Return (x, y) of the center of cell containing provided text 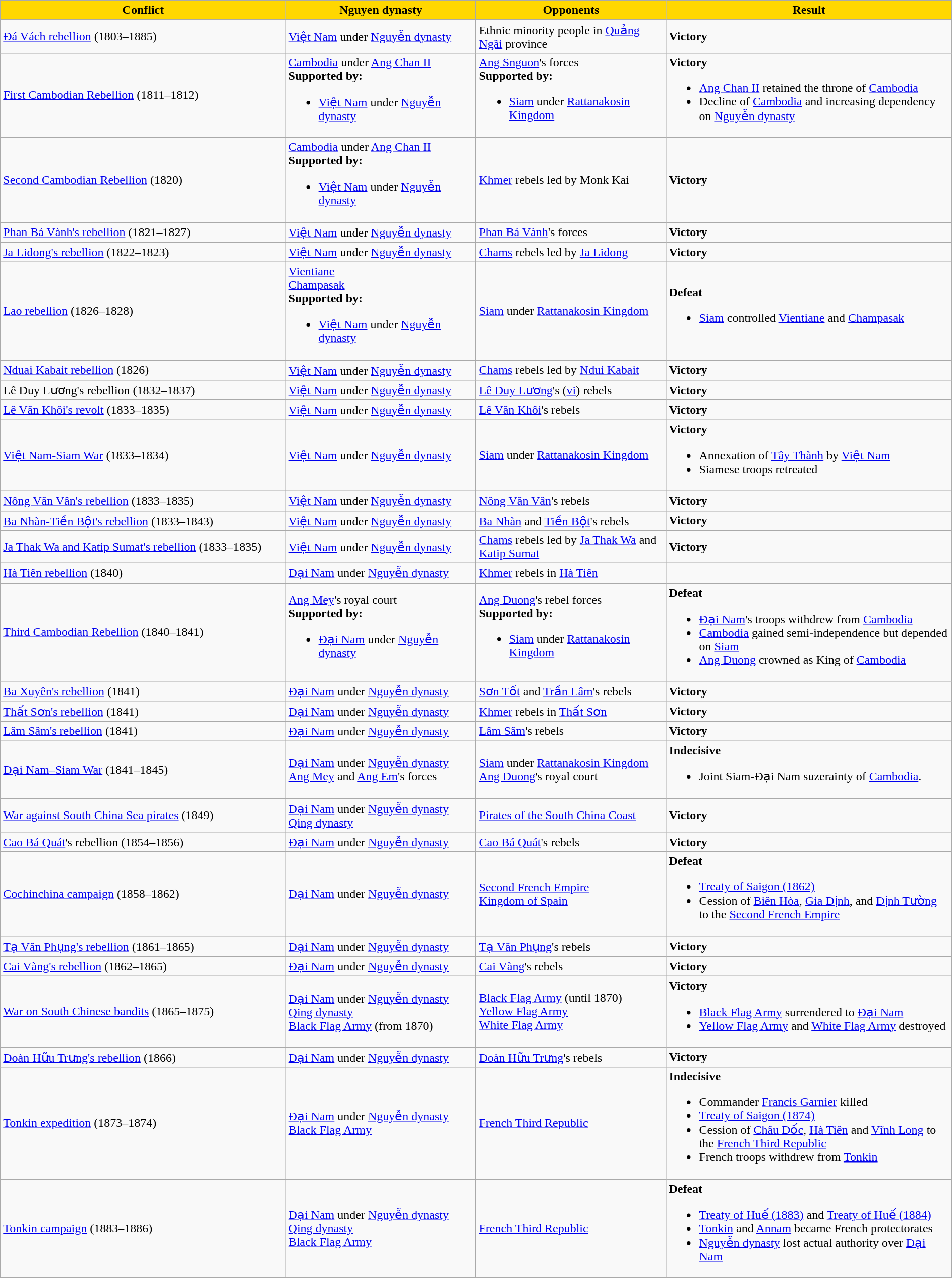
VictoryBlack Flag Army surrendered to Đại NamYellow Flag Army and White Flag Army destroyed (809, 1012)
Việt Nam-Siam War (1833–1834) (143, 455)
Ja Thak Wa and Katip Sumat's rebellion (1833–1835) (143, 547)
Đại Nam under Nguyễn dynasty Black Flag Army (381, 1123)
Siam under Rattanakosin Kingdom Ang Duong's royal court (571, 769)
Second French Empire Kingdom of Spain (571, 894)
Chams rebels led by Ja Lidong (571, 252)
Vientiane Champasak Supported by: Việt Nam under Nguyễn dynasty (381, 311)
Hà Tiên rebellion (1840) (143, 573)
Lê Duy Lương's rebellion (1832–1837) (143, 390)
Black Flag Army (until 1870) Yellow Flag Army White Flag Army (571, 1012)
Tạ Văn Phụng's rebellion (1861–1865) (143, 947)
Đoàn Hữu Trưng's rebels (571, 1057)
Đại Nam under Nguyễn dynasty Qing dynasty Black Flag Army (381, 1228)
Đoàn Hữu Trưng's rebellion (1866) (143, 1057)
Khmer rebels led by Monk Kai (571, 180)
Chams rebels led by Ndui Kabait (571, 370)
Chams rebels led by Ja Thak Wa and Katip Sumat (571, 547)
DefeatTreaty of Saigon (1862)Cession of Biên Hòa, Gia Định, and Định Tường to the Second French Empire (809, 894)
VictoryAng Chan II retained the throne of CambodiaDecline of Cambodia and increasing dependency on Nguyễn dynasty (809, 95)
Ang Duong's rebel forces Supported by: Siam under Rattanakosin Kingdom (571, 632)
Đại Nam under Nguyễn dynasty Qing dynasty (381, 816)
VictoryAnnexation of Tây Thành by Việt NamSiamese troops retreated (809, 455)
Cao Bá Quát's rebellion (1854–1856) (143, 842)
Đại Nam–Siam War (1841–1845) (143, 769)
Lê Duy Lương's (vi) rebels (571, 390)
Nguyen dynasty (381, 10)
Cochinchina campaign (1858–1862) (143, 894)
Ba Xuyên's rebellion (1841) (143, 691)
Đá Vách rebellion (1803–1885) (143, 36)
Nduai Kabait rebellion (1826) (143, 370)
IndecisiveJoint Siam-Đại Nam suzerainty of Cambodia. (809, 769)
Opponents (571, 10)
Đại Nam under Nguyễn dynasty Qing dynasty Black Flag Army (from 1870) (381, 1012)
Ba Nhàn-Tiền Bột's rebellion (1833–1843) (143, 521)
Cao Bá Quát's rebels (571, 842)
Đại Nam under Nguyễn dynasty Ang Mey and Ang Em's forces (381, 769)
Result (809, 10)
First Cambodian Rebellion (1811–1812) (143, 95)
War against South China Sea pirates (1849) (143, 816)
Second Cambodian Rebellion (1820) (143, 180)
Nông Văn Vân's rebellion (1833–1835) (143, 501)
Lâm Sâm's rebels (571, 731)
Thất Sơn's rebellion (1841) (143, 711)
Lâm Sâm's rebellion (1841) (143, 731)
Third Cambodian Rebellion (1840–1841) (143, 632)
Cai Vàng's rebellion (1862–1865) (143, 966)
Tonkin expedition (1873–1874) (143, 1123)
Lê Văn Khôi's rebels (571, 410)
Pirates of the South China Coast (571, 816)
Tạ Văn Phụng's rebels (571, 947)
Lao rebellion (1826–1828) (143, 311)
Cai Vàng's rebels (571, 966)
Phan Bá Vành's forces (571, 232)
Ang Mey's royal court Supported by: Đại Nam under Nguyễn dynasty (381, 632)
Nông Văn Vân's rebels (571, 501)
Khmer rebels in Hà Tiên (571, 573)
Ba Nhàn and Tiền Bột's rebels (571, 521)
Ja Lidong's rebellion (1822–1823) (143, 252)
Phan Bá Vành's rebellion (1821–1827) (143, 232)
DefeatSiam controlled Vientiane and Champasak (809, 311)
Lê Văn Khôi's revolt (1833–1835) (143, 410)
War on South Chinese bandits (1865–1875) (143, 1012)
Cambodia under Ang Chan II Supported by:Việt Nam under Nguyễn dynasty (381, 95)
DefeatĐại Nam's troops withdrew from CambodiaCambodia gained semi-independence but depended on SiamAng Duong crowned as King of Cambodia (809, 632)
Khmer rebels in Thất Sơn (571, 711)
Conflict (143, 10)
DefeatTreaty of Huế (1883) and Treaty of Huế (1884)Tonkin and Annam became French protectoratesNguyễn dynasty lost actual authority over Đại Nam (809, 1228)
Ethnic minority people in Quảng Ngãi province (571, 36)
Tonkin campaign (1883–1886) (143, 1228)
Cambodia under Ang Chan II Supported by: Việt Nam under Nguyễn dynasty (381, 180)
Ang Snguon's forces Supported by: Siam under Rattanakosin Kingdom (571, 95)
Sơn Tốt and Trần Lâm's rebels (571, 691)
